For the text-containing cell, return its midpoint in [x, y] coordinate format. 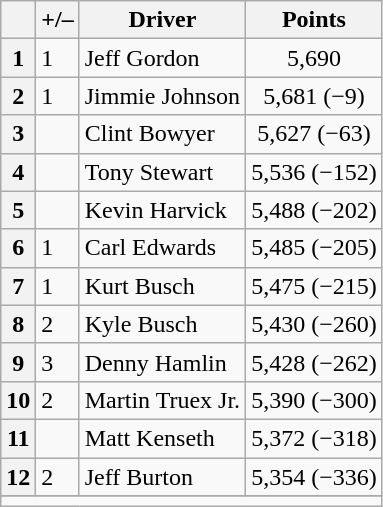
5,536 (−152) [314, 172]
9 [18, 362]
5,354 (−336) [314, 477]
7 [18, 286]
Kevin Harvick [162, 210]
5,430 (−260) [314, 324]
5,372 (−318) [314, 438]
Matt Kenseth [162, 438]
+/– [58, 20]
Jimmie Johnson [162, 96]
Martin Truex Jr. [162, 400]
Tony Stewart [162, 172]
Kyle Busch [162, 324]
5,475 (−215) [314, 286]
6 [18, 248]
Jeff Burton [162, 477]
5,488 (−202) [314, 210]
4 [18, 172]
Denny Hamlin [162, 362]
5,390 (−300) [314, 400]
12 [18, 477]
5,485 (−205) [314, 248]
Jeff Gordon [162, 58]
Clint Bowyer [162, 134]
Driver [162, 20]
11 [18, 438]
Carl Edwards [162, 248]
5 [18, 210]
5,681 (−9) [314, 96]
Kurt Busch [162, 286]
10 [18, 400]
8 [18, 324]
5,690 [314, 58]
5,627 (−63) [314, 134]
5,428 (−262) [314, 362]
Points [314, 20]
